Pinpoint the cell where the given text exists, returning its (x, y) midpoint coordinate. 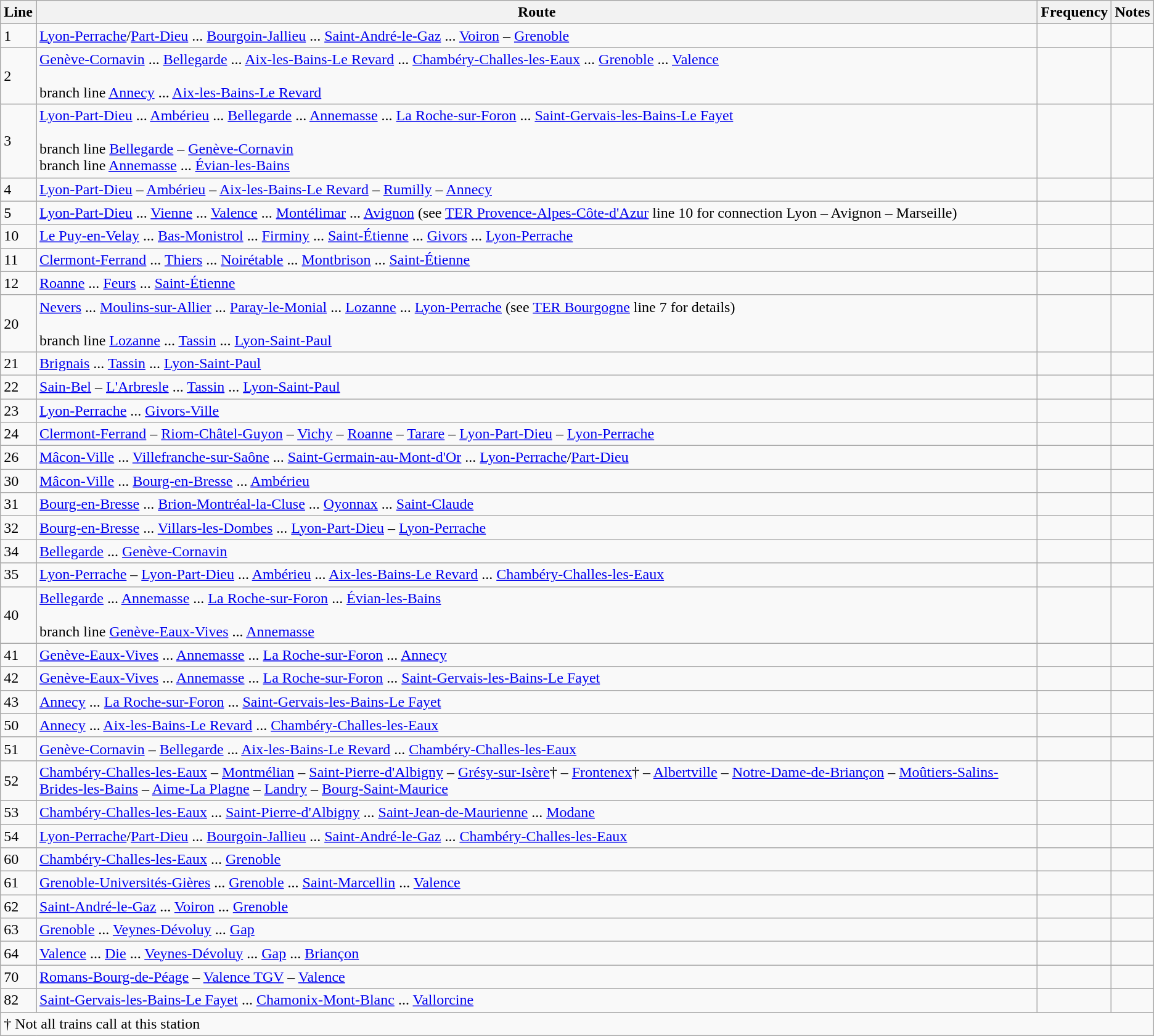
Clermont-Ferrand ... Thiers ... Noirétable ... Montbrison ... Saint-Étienne (536, 260)
3 (18, 141)
12 (18, 283)
30 (18, 481)
Saint-André-le-Gaz ... Voiron ... Grenoble (536, 906)
64 (18, 953)
Saint-Gervais-les-Bains-Le Fayet ... Chamonix-Mont-Blanc ... Vallorcine (536, 1000)
Lyon-Perrache/Part-Dieu ... Bourgoin-Jallieu ... Saint-André-le-Gaz ... Chambéry-Challes-les-Eaux (536, 836)
54 (18, 836)
Bourg-en-Bresse ... Brion-Montréal-la-Cluse ... Oyonnax ... Saint-Claude (536, 504)
50 (18, 725)
2 (18, 76)
Grenoble-Universités-Gières ... Grenoble ... Saint-Marcellin ... Valence (536, 883)
61 (18, 883)
Chambéry-Challes-les-Eaux ... Grenoble (536, 860)
34 (18, 551)
70 (18, 977)
Grenoble ... Veynes-Dévoluy ... Gap (536, 930)
26 (18, 458)
Annecy ... La Roche-sur-Foron ... Saint-Gervais-les-Bains-Le Fayet (536, 702)
Genève-Cornavin – Bellegarde ... Aix-les-Bains-Le Revard ... Chambéry-Challes-les-Eaux (536, 749)
Clermont-Ferrand – Riom-Châtel-Guyon – Vichy – Roanne – Tarare – Lyon-Part-Dieu – Lyon-Perrache (536, 434)
42 (18, 678)
5 (18, 213)
Brignais ... Tassin ... Lyon-Saint-Paul (536, 363)
Sain-Bel – L'Arbresle ... Tassin ... Lyon-Saint-Paul (536, 387)
10 (18, 236)
23 (18, 410)
53 (18, 812)
Mâcon-Ville ... Villefranche-sur-Saône ... Saint-Germain-au-Mont-d'Or ... Lyon-Perrache/Part-Dieu (536, 458)
11 (18, 260)
Line (18, 12)
Bourg-en-Bresse ... Villars-les-Dombes ... Lyon-Part-Dieu – Lyon-Perrache (536, 528)
Romans-Bourg-de-Péage – Valence TGV – Valence (536, 977)
Genève-Eaux-Vives ... Annemasse ... La Roche-sur-Foron ... Annecy (536, 655)
21 (18, 363)
Lyon-Part-Dieu – Ambérieu – Aix-les-Bains-Le Revard – Rumilly – Annecy (536, 189)
Route (536, 12)
24 (18, 434)
40 (18, 615)
Lyon-Perrache/Part-Dieu ... Bourgoin-Jallieu ... Saint-André-le-Gaz ... Voiron – Grenoble (536, 36)
62 (18, 906)
51 (18, 749)
22 (18, 387)
20 (18, 323)
35 (18, 575)
43 (18, 702)
1 (18, 36)
Bellegarde ... Annemasse ... La Roche-sur-Foron ... Évian-les-Bainsbranch line Genève-Eaux-Vives ... Annemasse (536, 615)
Valence ... Die ... Veynes-Dévoluy ... Gap ... Briançon (536, 953)
63 (18, 930)
Mâcon-Ville ... Bourg-en-Bresse ... Ambérieu (536, 481)
Bellegarde ... Genève-Cornavin (536, 551)
Lyon-Perrache – Lyon-Part-Dieu ... Ambérieu ... Aix-les-Bains-Le Revard ... Chambéry-Challes-les-Eaux (536, 575)
Notes (1132, 12)
31 (18, 504)
60 (18, 860)
Le Puy-en-Velay ... Bas-Monistrol ... Firminy ... Saint-Étienne ... Givors ... Lyon-Perrache (536, 236)
Frequency (1074, 12)
† Not all trains call at this station (577, 1024)
Annecy ... Aix-les-Bains-Le Revard ... Chambéry-Challes-les-Eaux (536, 725)
Lyon-Perrache ... Givors-Ville (536, 410)
Roanne ... Feurs ... Saint-Étienne (536, 283)
52 (18, 781)
41 (18, 655)
4 (18, 189)
32 (18, 528)
82 (18, 1000)
Genève-Eaux-Vives ... Annemasse ... La Roche-sur-Foron ... Saint-Gervais-les-Bains-Le Fayet (536, 678)
Chambéry-Challes-les-Eaux ... Saint-Pierre-d'Albigny ... Saint-Jean-de-Maurienne ... Modane (536, 812)
